Capture the cell that displays the provided text and extract its (X, Y) central coordinate. 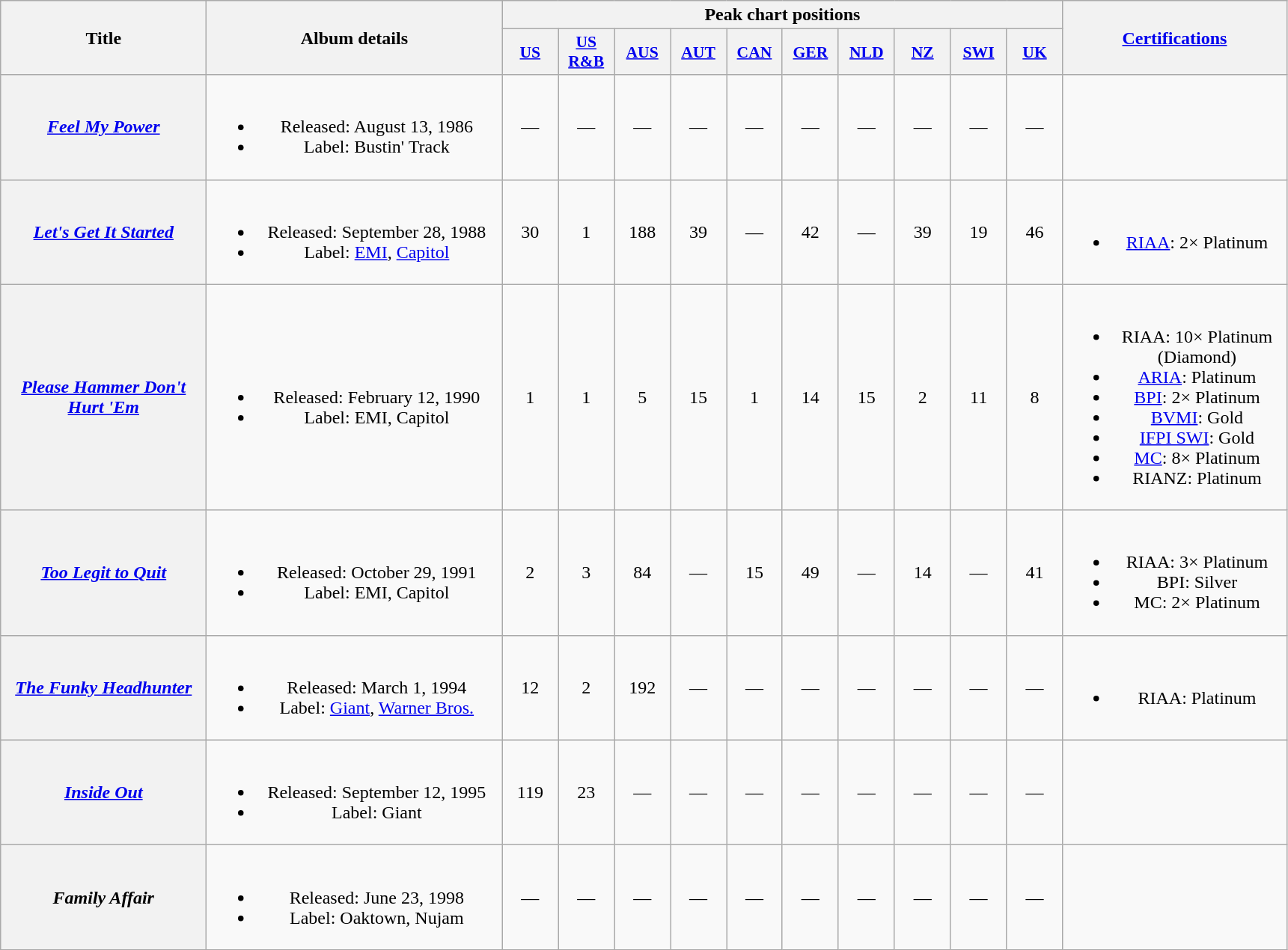
CAN (754, 52)
23 (587, 792)
UK (1034, 52)
RIAA: Platinum (1175, 687)
RIAA: 3× PlatinumBPI: SilverMC: 2× Platinum (1175, 573)
46 (1034, 232)
188 (642, 232)
Feel My Power (103, 127)
84 (642, 573)
192 (642, 687)
NLD (867, 52)
12 (530, 687)
AUT (699, 52)
42 (810, 232)
US (530, 52)
Inside Out (103, 792)
Released: October 29, 1991Label: EMI, Capitol (355, 573)
Released: September 28, 1988Label: EMI, Capitol (355, 232)
5 (642, 397)
Title (103, 37)
Too Legit to Quit (103, 573)
Album details (355, 37)
Released: June 23, 1998Label: Oaktown, Nujam (355, 897)
AUS (642, 52)
Please Hammer Don't Hurt 'Em (103, 397)
Released: March 1, 1994Label: Giant, Warner Bros. (355, 687)
SWI (979, 52)
GER (810, 52)
The Funky Headhunter (103, 687)
Family Affair (103, 897)
Peak chart positions (783, 15)
49 (810, 573)
NZ (922, 52)
Let's Get It Started (103, 232)
3 (587, 573)
Released: September 12, 1995Label: Giant (355, 792)
Released: February 12, 1990Label: EMI, Capitol (355, 397)
RIAA: 10× Platinum (Diamond)ARIA: PlatinumBPI: 2× PlatinumBVMI: GoldIFPI SWI: GoldMC: 8× PlatinumRIANZ: Platinum (1175, 397)
30 (530, 232)
41 (1034, 573)
11 (979, 397)
19 (979, 232)
USR&B (587, 52)
119 (530, 792)
Released: August 13, 1986Label: Bustin' Track (355, 127)
Certifications (1175, 37)
8 (1034, 397)
RIAA: 2× Platinum (1175, 232)
